Return the [X, Y] coordinate for the center point of the cell that contains the specified text.  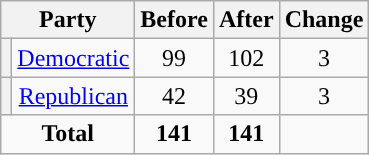
Change [324, 20]
99 [174, 58]
Party [68, 20]
Before [174, 20]
Republican [74, 96]
Democratic [74, 58]
42 [174, 96]
39 [246, 96]
After [246, 20]
Total [68, 134]
102 [246, 58]
